Determine the (X, Y) coordinate at the center of the cell enclosing the given text.  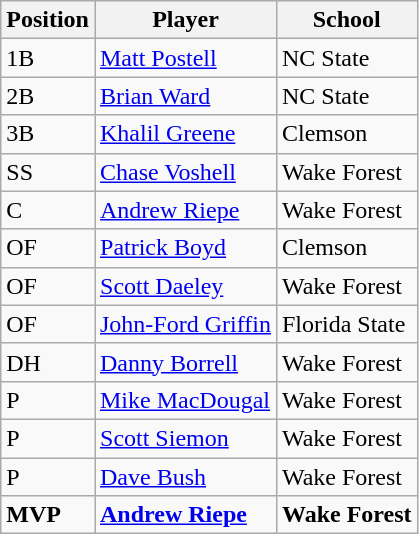
Scott Siemon (185, 438)
Danny Borrell (185, 362)
Dave Bush (185, 477)
Matt Postell (185, 58)
Khalil Greene (185, 134)
Mike MacDougal (185, 400)
3B (48, 134)
Position (48, 20)
John-Ford Griffin (185, 324)
Scott Daeley (185, 286)
Brian Ward (185, 96)
C (48, 210)
1B (48, 58)
School (346, 20)
2B (48, 96)
Florida State (346, 324)
DH (48, 362)
Player (185, 20)
Patrick Boyd (185, 248)
MVP (48, 515)
Chase Voshell (185, 172)
SS (48, 172)
